Identify which cell holds the provided text, then report its [x, y] central coordinate. 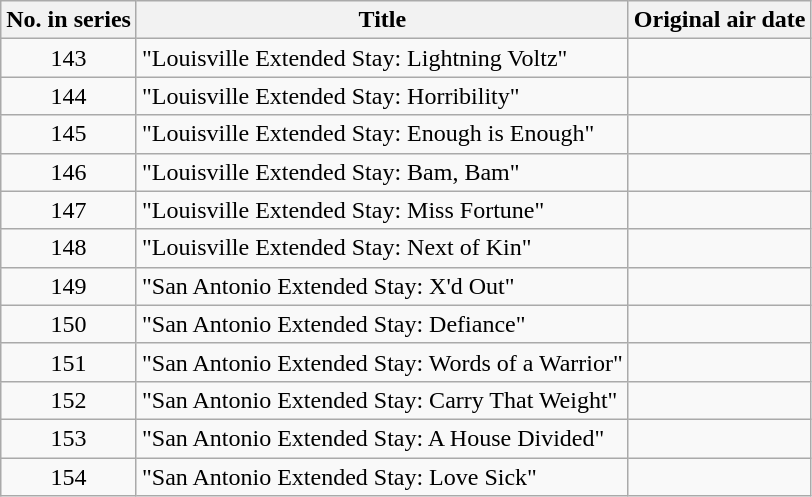
"San Antonio Extended Stay: A House Divided" [382, 438]
"San Antonio Extended Stay: X'd Out" [382, 286]
"San Antonio Extended Stay: Love Sick" [382, 477]
148 [69, 248]
144 [69, 96]
149 [69, 286]
"San Antonio Extended Stay: Words of a Warrior" [382, 362]
153 [69, 438]
"Louisville Extended Stay: Miss Fortune" [382, 210]
154 [69, 477]
"Louisville Extended Stay: Horribility" [382, 96]
"Louisville Extended Stay: Next of Kin" [382, 248]
143 [69, 58]
Original air date [720, 20]
"San Antonio Extended Stay: Defiance" [382, 324]
"Louisville Extended Stay: Bam, Bam" [382, 172]
"San Antonio Extended Stay: Carry That Weight" [382, 400]
146 [69, 172]
No. in series [69, 20]
151 [69, 362]
Title [382, 20]
147 [69, 210]
150 [69, 324]
"Louisville Extended Stay: Lightning Voltz" [382, 58]
152 [69, 400]
"Louisville Extended Stay: Enough is Enough" [382, 134]
145 [69, 134]
